Provide the [X, Y] coordinate of the cell's center where the given text is located.  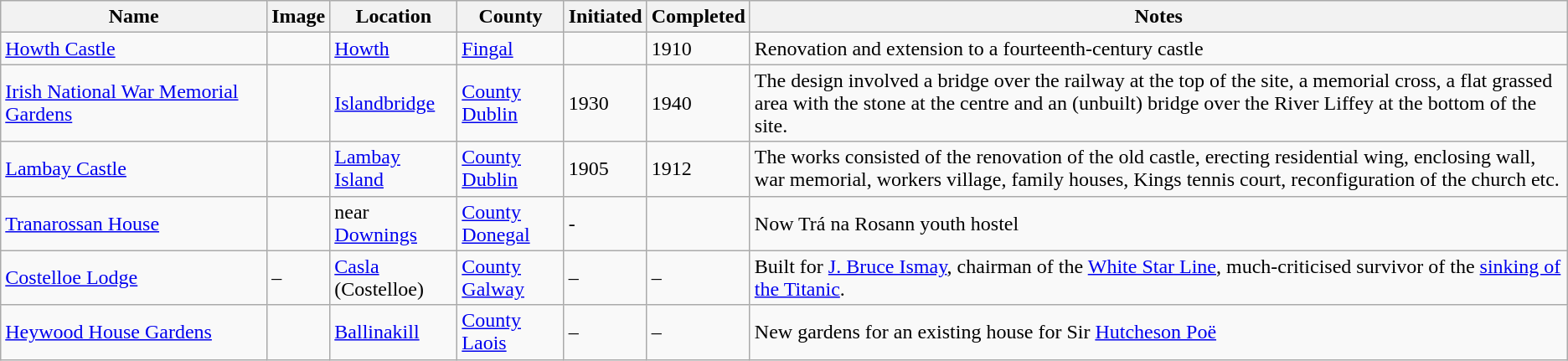
Irish National War Memorial Gardens [134, 103]
Location [394, 17]
Fingal [511, 49]
1910 [699, 49]
New gardens for an existing house for Sir Hutcheson Poë [1158, 332]
Islandbridge [394, 103]
County Galway [511, 278]
1912 [699, 169]
- [605, 223]
Lambay Castle [134, 169]
Tranarossan House [134, 223]
Howth [394, 49]
Image [298, 17]
County Laois [511, 332]
1905 [605, 169]
County Donegal [511, 223]
County [511, 17]
1930 [605, 103]
Now Trá na Rosann youth hostel [1158, 223]
Completed [699, 17]
near Downings [394, 223]
1940 [699, 103]
Notes [1158, 17]
Name [134, 17]
Heywood House Gardens [134, 332]
Initiated [605, 17]
Built for J. Bruce Ismay, chairman of the White Star Line, much-criticised survivor of the sinking of the Titanic. [1158, 278]
Casla (Costelloe) [394, 278]
Howth Castle [134, 49]
Costelloe Lodge [134, 278]
Renovation and extension to a fourteenth-century castle [1158, 49]
Lambay Island [394, 169]
Ballinakill [394, 332]
